Capture the cell that displays the provided text and extract its [X, Y] central coordinate. 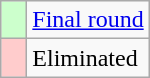
Final round [88, 20]
Eliminated [88, 58]
